Extract the [x, y] coordinate from the center of the cell holding the provided text.  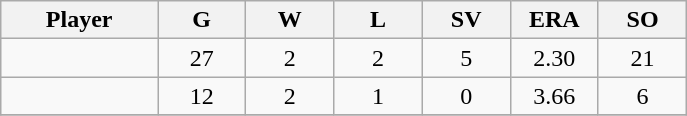
2.30 [554, 58]
27 [202, 58]
L [378, 20]
12 [202, 96]
1 [378, 96]
W [290, 20]
Player [80, 20]
ERA [554, 20]
5 [466, 58]
SO [642, 20]
G [202, 20]
SV [466, 20]
6 [642, 96]
0 [466, 96]
21 [642, 58]
3.66 [554, 96]
